Capture the cell that displays the provided text and extract its [x, y] central coordinate. 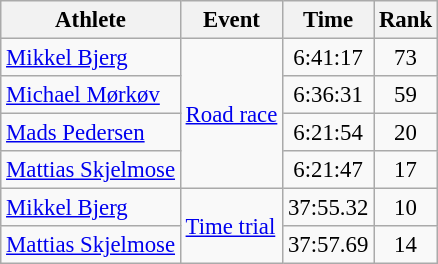
6:41:17 [328, 58]
10 [406, 208]
Event [231, 20]
Rank [406, 20]
73 [406, 58]
37:57.69 [328, 245]
Mads Pedersen [91, 133]
Time [328, 20]
Athlete [91, 20]
14 [406, 245]
17 [406, 170]
6:21:54 [328, 133]
Road race [231, 114]
59 [406, 95]
37:55.32 [328, 208]
20 [406, 133]
Michael Mørkøv [91, 95]
Time trial [231, 226]
6:21:47 [328, 170]
6:36:31 [328, 95]
